Return the [x, y] coordinate for the center point of the cell that contains the specified text.  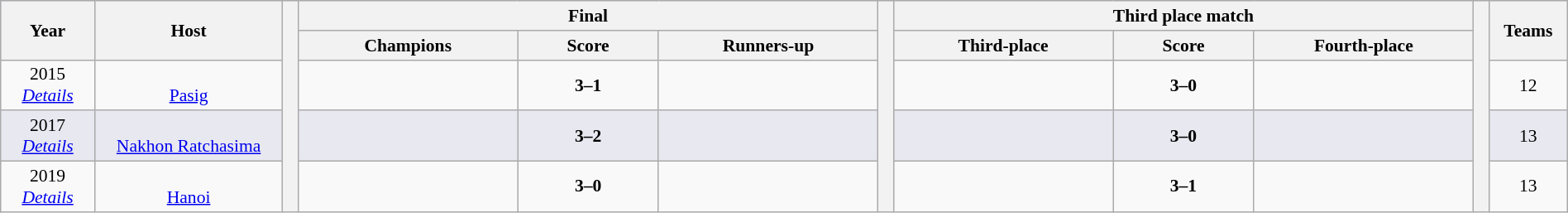
2015Details [48, 85]
Teams [1528, 30]
3–2 [588, 136]
Hanoi [189, 187]
Final [589, 16]
Runners-up [767, 46]
Nakhon Ratchasima [189, 136]
2019Details [48, 187]
Host [189, 30]
Pasig [189, 85]
12 [1528, 85]
Fourth-place [1363, 46]
Third-place [1004, 46]
Champions [409, 46]
Year [48, 30]
Third place match [1184, 16]
2017Details [48, 136]
